Identify which cell holds the provided text, then report its (X, Y) central coordinate. 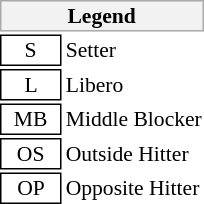
Setter (134, 50)
Outside Hitter (134, 154)
Opposite Hitter (134, 188)
L (30, 85)
OP (30, 188)
Legend (102, 16)
S (30, 50)
MB (30, 120)
Libero (134, 85)
Middle Blocker (134, 120)
OS (30, 154)
